Determine the (x, y) coordinate at the center of the cell enclosing the given text.  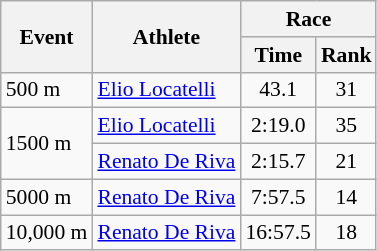
35 (346, 126)
Event (47, 36)
43.1 (278, 90)
2:15.7 (278, 162)
1500 m (47, 144)
500 m (47, 90)
Race (308, 19)
5000 m (47, 197)
16:57.5 (278, 233)
18 (346, 233)
31 (346, 90)
7:57.5 (278, 197)
2:19.0 (278, 126)
21 (346, 162)
Athlete (166, 36)
Rank (346, 55)
10,000 m (47, 233)
Time (278, 55)
14 (346, 197)
